From the cell containing the given text, extract its center point as [X, Y] coordinate. 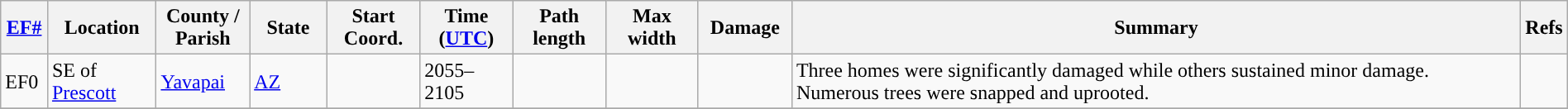
Time (UTC) [466, 28]
Max width [652, 28]
State [289, 28]
Start Coord. [374, 28]
Three homes were significantly damaged while others sustained minor damage. Numerous trees were snapped and uprooted. [1156, 81]
Path length [559, 28]
EF# [25, 28]
Damage [744, 28]
SE of Prescott [101, 81]
County / Parish [203, 28]
Yavapai [203, 81]
EF0 [25, 81]
Summary [1156, 28]
2055–2105 [466, 81]
Refs [1545, 28]
Location [101, 28]
AZ [289, 81]
